Scan for the cell matching the given text and deliver its [x, y] coordinate at center. 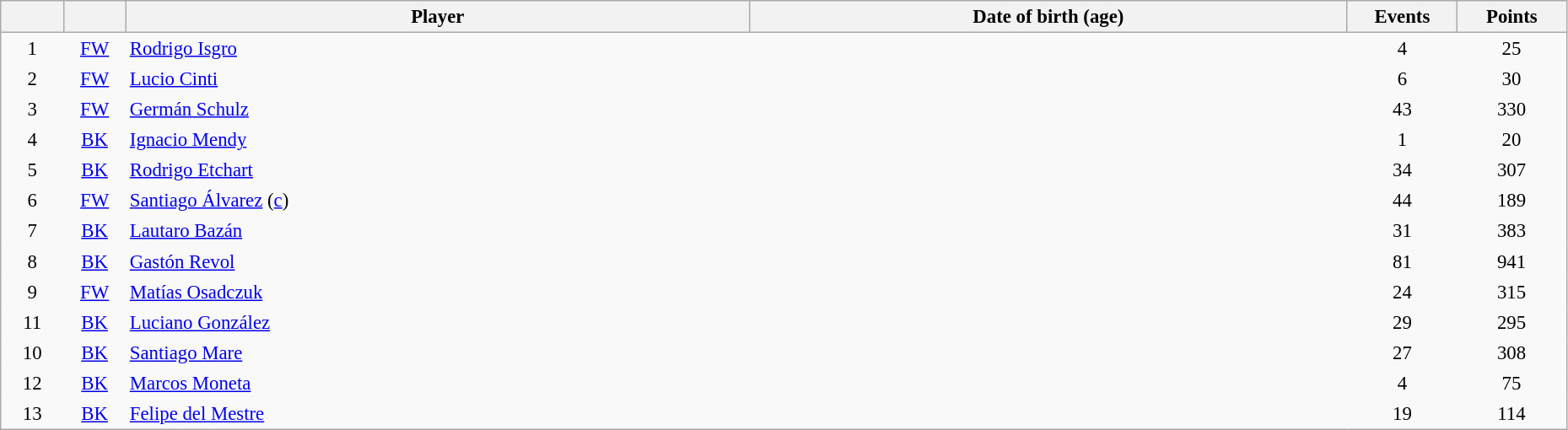
75 [1511, 383]
383 [1511, 231]
Player [437, 17]
Events [1402, 17]
43 [1402, 109]
24 [1402, 292]
315 [1511, 292]
81 [1402, 261]
189 [1511, 201]
Lautaro Bazán [437, 231]
31 [1402, 231]
308 [1511, 352]
Marcos Moneta [437, 383]
114 [1511, 413]
307 [1511, 170]
Ignacio Mendy [437, 140]
19 [1402, 413]
Rodrigo Etchart [437, 170]
Germán Schulz [437, 109]
29 [1402, 322]
8 [32, 261]
20 [1511, 140]
Gastón Revol [437, 261]
11 [32, 322]
Rodrigo Isgro [437, 49]
Lucio Cinti [437, 78]
295 [1511, 322]
25 [1511, 49]
34 [1402, 170]
Luciano González [437, 322]
5 [32, 170]
Santiago Álvarez (c) [437, 201]
Felipe del Mestre [437, 413]
Matías Osadczuk [437, 292]
30 [1511, 78]
9 [32, 292]
7 [32, 231]
44 [1402, 201]
12 [32, 383]
10 [32, 352]
13 [32, 413]
Points [1511, 17]
3 [32, 109]
941 [1511, 261]
330 [1511, 109]
2 [32, 78]
Santiago Mare [437, 352]
Date of birth (age) [1048, 17]
27 [1402, 352]
